Determine the (x, y) coordinate at the center of the cell enclosing the given text.  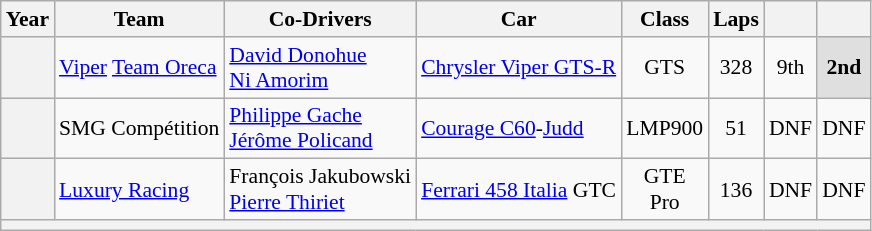
2nd (844, 68)
Ferrari 458 Italia GTC (518, 190)
9th (790, 68)
SMG Compétition (139, 128)
Co-Drivers (320, 19)
Team (139, 19)
Laps (736, 19)
Viper Team Oreca (139, 68)
Chrysler Viper GTS-R (518, 68)
Philippe Gache Jérôme Policand (320, 128)
LMP900 (664, 128)
136 (736, 190)
328 (736, 68)
GTS (664, 68)
GTEPro (664, 190)
Year (28, 19)
Luxury Racing (139, 190)
Class (664, 19)
51 (736, 128)
François Jakubowski Pierre Thiriet (320, 190)
Courage C60-Judd (518, 128)
David Donohue Ni Amorim (320, 68)
Car (518, 19)
